Pinpoint the cell where the given text exists, returning its [X, Y] midpoint coordinate. 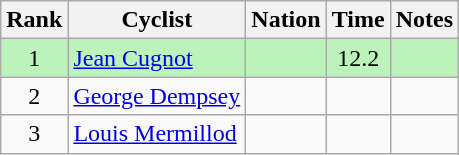
1 [34, 58]
Jean Cugnot [157, 58]
Notes [424, 20]
George Dempsey [157, 96]
Louis Mermillod [157, 134]
Cyclist [157, 20]
12.2 [358, 58]
2 [34, 96]
Rank [34, 20]
Nation [286, 20]
3 [34, 134]
Time [358, 20]
